Pinpoint the cell where the given text exists, returning its [x, y] midpoint coordinate. 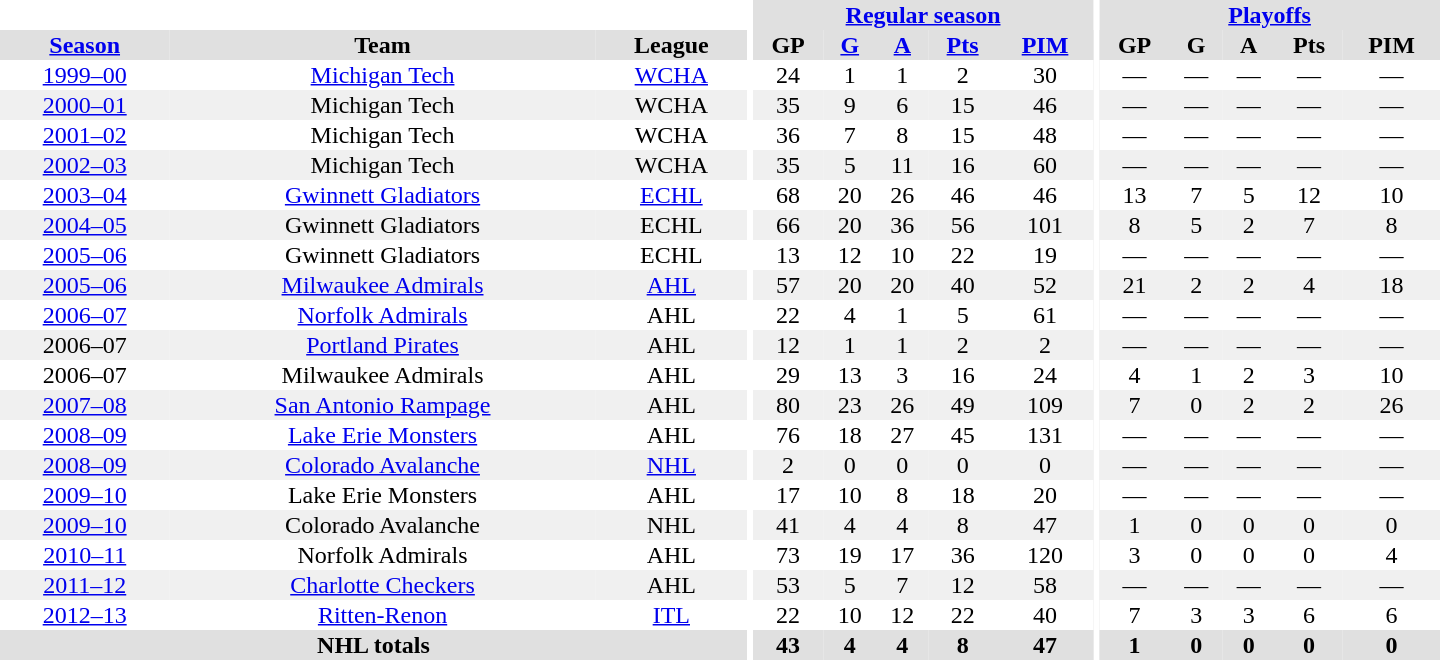
73 [788, 555]
41 [788, 525]
80 [788, 405]
53 [788, 585]
76 [788, 435]
Portland Pirates [382, 345]
21 [1134, 285]
Charlotte Checkers [382, 585]
2010–11 [84, 555]
66 [788, 225]
ITL [672, 615]
League [672, 45]
Team [382, 45]
30 [1046, 75]
61 [1046, 315]
Season [84, 45]
2004–05 [84, 225]
43 [788, 645]
45 [963, 435]
NHL totals [374, 645]
29 [788, 375]
9 [850, 105]
49 [963, 405]
Ritten-Renon [382, 615]
109 [1046, 405]
2003–04 [84, 195]
68 [788, 195]
120 [1046, 555]
2000–01 [84, 105]
Regular season [924, 15]
60 [1046, 165]
Playoffs [1270, 15]
2012–13 [84, 615]
27 [902, 435]
101 [1046, 225]
48 [1046, 135]
2001–02 [84, 135]
58 [1046, 585]
2011–12 [84, 585]
56 [963, 225]
52 [1046, 285]
2002–03 [84, 165]
1999–00 [84, 75]
2007–08 [84, 405]
131 [1046, 435]
23 [850, 405]
11 [902, 165]
San Antonio Rampage [382, 405]
57 [788, 285]
